Return the [X, Y] coordinate for the center point of the cell that contains the specified text.  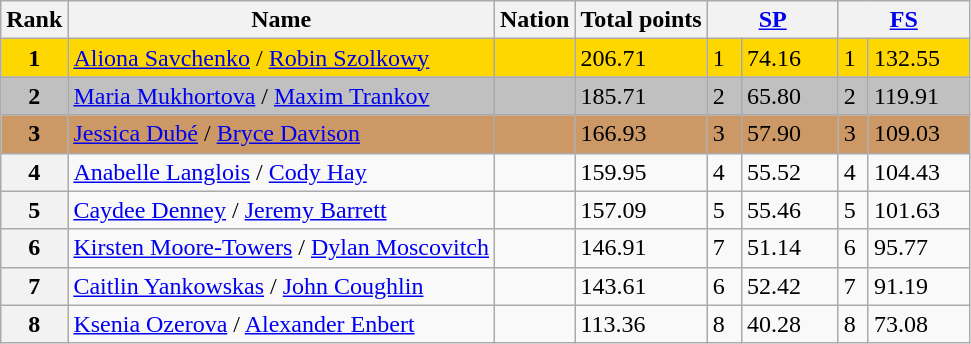
Maria Mukhortova / Maxim Trankov [282, 96]
91.19 [918, 286]
166.93 [641, 134]
Nation [535, 20]
132.55 [918, 58]
55.52 [790, 172]
143.61 [641, 286]
146.91 [641, 248]
95.77 [918, 248]
159.95 [641, 172]
Caydee Denney / Jeremy Barrett [282, 210]
Total points [641, 20]
73.08 [918, 324]
Jessica Dubé / Bryce Davison [282, 134]
Caitlin Yankowskas / John Coughlin [282, 286]
109.03 [918, 134]
FS [904, 20]
Anabelle Langlois / Cody Hay [282, 172]
104.43 [918, 172]
119.91 [918, 96]
65.80 [790, 96]
Kirsten Moore-Towers / Dylan Moscovitch [282, 248]
55.46 [790, 210]
51.14 [790, 248]
Ksenia Ozerova / Alexander Enbert [282, 324]
113.36 [641, 324]
Rank [34, 20]
Aliona Savchenko / Robin Szolkowy [282, 58]
101.63 [918, 210]
SP [772, 20]
Name [282, 20]
57.90 [790, 134]
52.42 [790, 286]
206.71 [641, 58]
40.28 [790, 324]
185.71 [641, 96]
157.09 [641, 210]
74.16 [790, 58]
